Return the (X, Y) coordinate for the center point of the cell that contains the specified text.  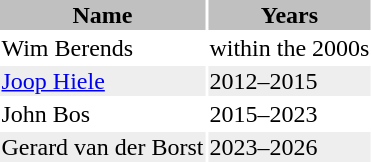
Joop Hiele (102, 81)
Gerard van der Borst (102, 147)
John Bos (102, 114)
Name (102, 15)
2023–2026 (290, 147)
within the 2000s (290, 48)
Years (290, 15)
2012–2015 (290, 81)
2015–2023 (290, 114)
Wim Berends (102, 48)
